Locate the cell with the specified text and output its [x, y] center coordinate. 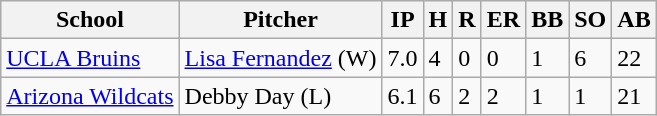
School [90, 20]
Lisa Fernandez (W) [280, 58]
ER [503, 20]
SO [590, 20]
R [467, 20]
21 [634, 96]
22 [634, 58]
BB [548, 20]
UCLA Bruins [90, 58]
H [438, 20]
Debby Day (L) [280, 96]
Arizona Wildcats [90, 96]
Pitcher [280, 20]
AB [634, 20]
7.0 [402, 58]
6.1 [402, 96]
IP [402, 20]
4 [438, 58]
